Pinpoint the cell where the given text exists, returning its (x, y) midpoint coordinate. 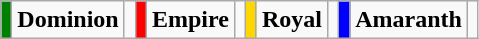
Dominion (68, 20)
Empire (190, 20)
Amaranth (409, 20)
Royal (292, 20)
